Find where the given text appears and provide that cell's center as [X, Y] coordinate. 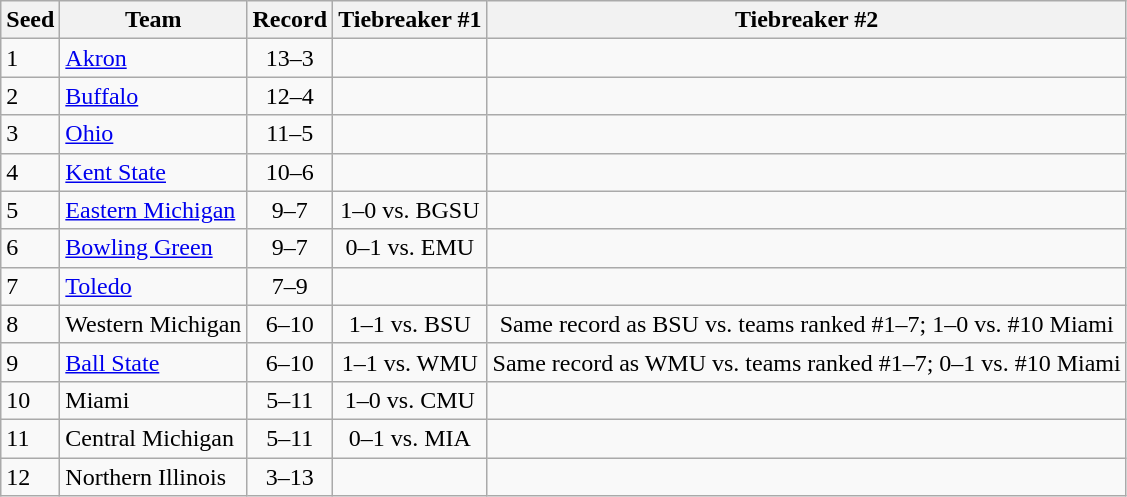
2 [30, 96]
11 [30, 438]
0–1 vs. MIA [410, 438]
Western Michigan [154, 324]
Miami [154, 400]
Toledo [154, 286]
10 [30, 400]
Akron [154, 58]
1–1 vs. BSU [410, 324]
Central Michigan [154, 438]
Ball State [154, 362]
Record [290, 20]
6 [30, 248]
12–4 [290, 96]
1–0 vs. BGSU [410, 210]
5 [30, 210]
3–13 [290, 477]
12 [30, 477]
4 [30, 172]
Buffalo [154, 96]
7–9 [290, 286]
Tiebreaker #1 [410, 20]
8 [30, 324]
Same record as WMU vs. teams ranked #1–7; 0–1 vs. #10 Miami [806, 362]
9 [30, 362]
1 [30, 58]
11–5 [290, 134]
10–6 [290, 172]
Eastern Michigan [154, 210]
Ohio [154, 134]
1–0 vs. CMU [410, 400]
0–1 vs. EMU [410, 248]
7 [30, 286]
Bowling Green [154, 248]
Same record as BSU vs. teams ranked #1–7; 1–0 vs. #10 Miami [806, 324]
Seed [30, 20]
Kent State [154, 172]
Team [154, 20]
3 [30, 134]
13–3 [290, 58]
Tiebreaker #2 [806, 20]
Northern Illinois [154, 477]
1–1 vs. WMU [410, 362]
